Return the [X, Y] coordinate for the center point of the cell that contains the specified text.  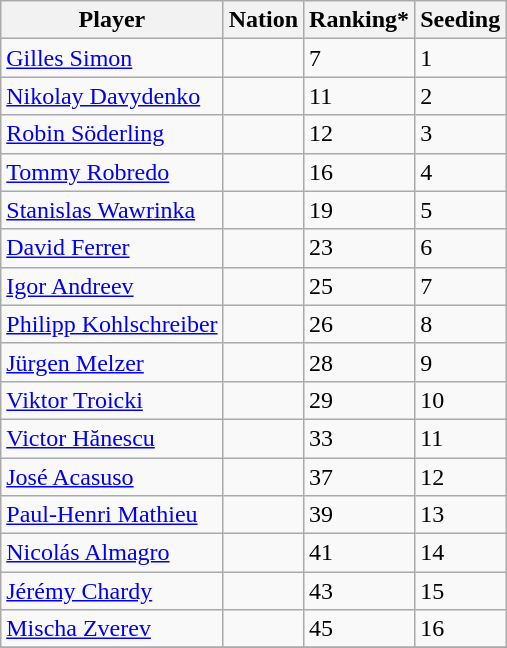
Tommy Robredo [112, 172]
Jürgen Melzer [112, 362]
15 [460, 591]
33 [360, 438]
45 [360, 629]
1 [460, 58]
29 [360, 400]
41 [360, 553]
Mischa Zverev [112, 629]
43 [360, 591]
19 [360, 210]
David Ferrer [112, 248]
14 [460, 553]
Paul-Henri Mathieu [112, 515]
Seeding [460, 20]
6 [460, 248]
13 [460, 515]
4 [460, 172]
Igor Andreev [112, 286]
Philipp Kohlschreiber [112, 324]
5 [460, 210]
Jérémy Chardy [112, 591]
23 [360, 248]
37 [360, 477]
10 [460, 400]
Player [112, 20]
2 [460, 96]
Nation [263, 20]
Gilles Simon [112, 58]
Robin Söderling [112, 134]
3 [460, 134]
9 [460, 362]
8 [460, 324]
39 [360, 515]
25 [360, 286]
Viktor Troicki [112, 400]
26 [360, 324]
28 [360, 362]
Nikolay Davydenko [112, 96]
Ranking* [360, 20]
Stanislas Wawrinka [112, 210]
Victor Hănescu [112, 438]
José Acasuso [112, 477]
Nicolás Almagro [112, 553]
